From the cell containing the given text, extract its center point as (x, y) coordinate. 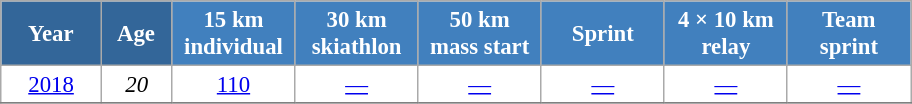
Year (52, 34)
Team sprint (848, 34)
4 × 10 km relay (726, 34)
110 (234, 85)
2018 (52, 85)
Age (136, 34)
15 km individual (234, 34)
20 (136, 85)
Sprint (602, 34)
30 km skiathlon (356, 34)
50 km mass start (480, 34)
